Find where the given text appears and provide that cell's center as (X, Y) coordinate. 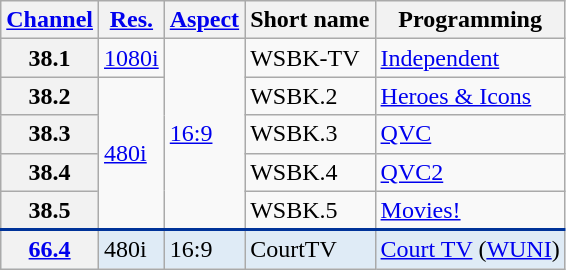
38.2 (50, 96)
Heroes & Icons (470, 96)
CourtTV (310, 250)
38.5 (50, 210)
38.3 (50, 134)
WSBK-TV (310, 58)
Res. (132, 20)
38.1 (50, 58)
WSBK.2 (310, 96)
WSBK.3 (310, 134)
Movies! (470, 210)
Independent (470, 58)
38.4 (50, 172)
Aspect (204, 20)
Short name (310, 20)
Court TV (WUNI) (470, 250)
Channel (50, 20)
QVC (470, 134)
WSBK.4 (310, 172)
66.4 (50, 250)
1080i (132, 58)
QVC2 (470, 172)
WSBK.5 (310, 210)
Programming (470, 20)
